Pinpoint the cell where the given text exists, returning its (x, y) midpoint coordinate. 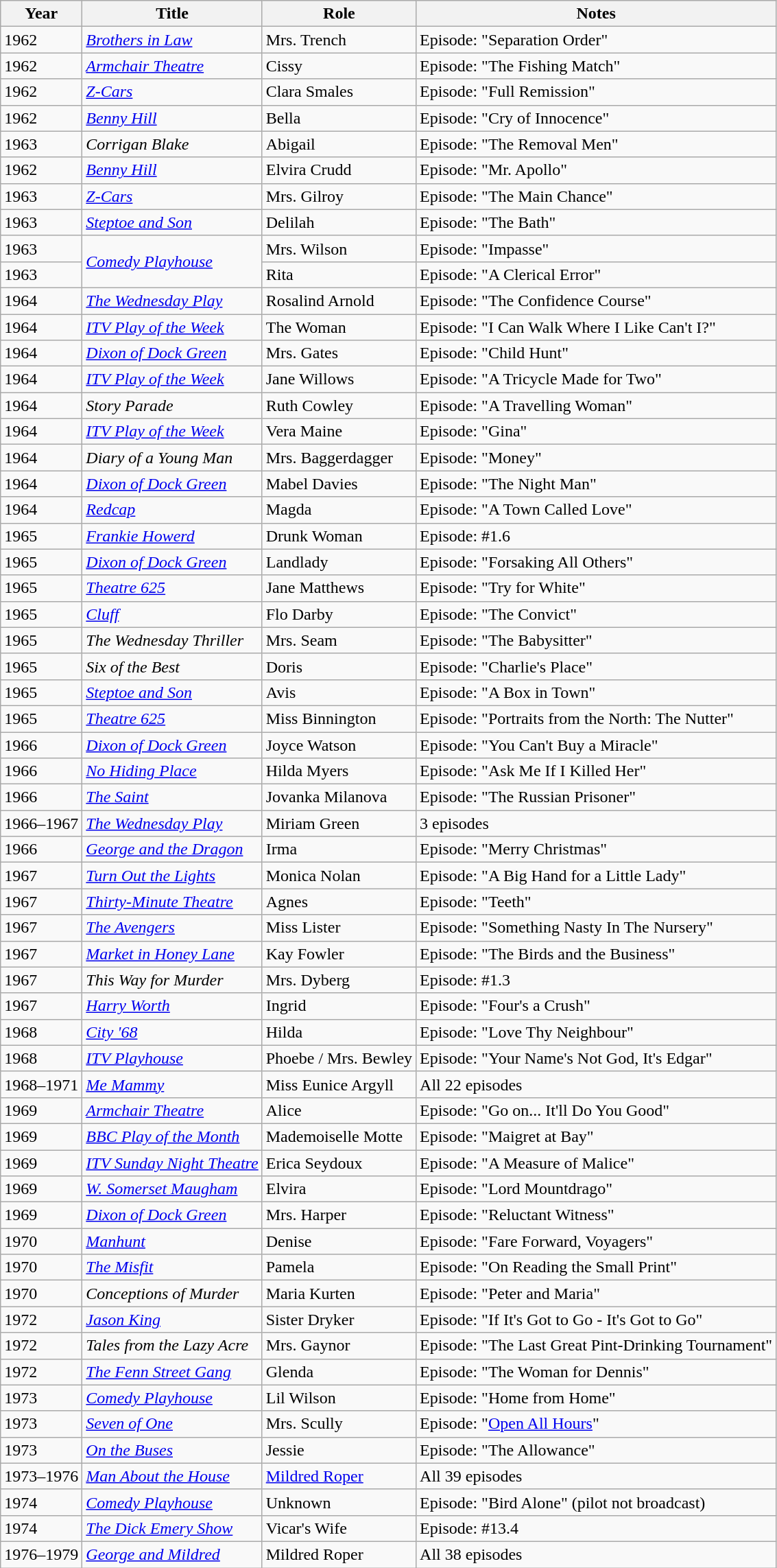
3 episodes (597, 823)
1973–1976 (41, 1476)
Episode: "Child Hunt" (597, 353)
Mrs. Gates (339, 353)
The Wednesday Thriller (172, 640)
Mrs. Gaynor (339, 1346)
1976–1979 (41, 1554)
Diary of a Young Man (172, 458)
Jovanka Milanova (339, 797)
Erica Seydoux (339, 1163)
Landlady (339, 562)
Denise (339, 1241)
Episode: "Separation Order" (597, 40)
All 38 episodes (597, 1554)
Phoebe / Mrs. Bewley (339, 1058)
Role (339, 14)
Hilda (339, 1032)
The Avengers (172, 928)
Mrs. Dyberg (339, 980)
Market in Honey Lane (172, 954)
Episode: "The Babysitter" (597, 640)
Episode: "The Russian Prisoner" (597, 797)
Jane Matthews (339, 588)
Episode: "The Last Great Pint-Drinking Tournament" (597, 1346)
Elvira Crudd (339, 170)
Episode: "A Measure of Malice" (597, 1163)
Episode: "Open All Hours" (597, 1424)
Mrs. Scully (339, 1424)
Seven of One (172, 1424)
Episode: "The Night Man" (597, 484)
Year (41, 14)
Episode: "The Removal Men" (597, 144)
This Way for Murder (172, 980)
Episode: "Something Nasty In The Nursery" (597, 928)
Episode: "Mr. Apollo" (597, 170)
Story Parade (172, 406)
Corrigan Blake (172, 144)
Miss Eunice Argyll (339, 1084)
The Woman (339, 327)
Alice (339, 1110)
Episode: "Reluctant Witness" (597, 1215)
Episode: "The Woman for Dennis" (597, 1372)
Episode: "The Bath" (597, 222)
Turn Out the Lights (172, 876)
Bella (339, 118)
All 22 episodes (597, 1084)
Abigail (339, 144)
Jessie (339, 1450)
Me Mammy (172, 1084)
Episode: "If It's Got to Go - It's Got to Go" (597, 1320)
Notes (597, 14)
Episode: "The Confidence Course" (597, 301)
Episode: "Merry Christmas" (597, 850)
Avis (339, 692)
Episode: #1.3 (597, 980)
Episode: "A Tricycle Made for Two" (597, 379)
Manhunt (172, 1241)
Tales from the Lazy Acre (172, 1346)
Drunk Woman (339, 536)
Kay Fowler (339, 954)
Episode: "Cry of Innocence" (597, 118)
Ruth Cowley (339, 406)
Episode: "Money" (597, 458)
Miss Binnington (339, 718)
Clara Smales (339, 92)
City '68 (172, 1032)
Hilda Myers (339, 771)
Elvira (339, 1189)
Episode: "The Allowance" (597, 1450)
Episode: "A Box in Town" (597, 692)
Mademoiselle Motte (339, 1136)
Six of the Best (172, 666)
Episode: "Bird Alone" (pilot not broadcast) (597, 1502)
Cissy (339, 66)
Episode: "Your Name's Not God, It's Edgar" (597, 1058)
Episode: "Lord Mountdrago" (597, 1189)
Frankie Howerd (172, 536)
Episode: #13.4 (597, 1528)
1968–1971 (41, 1084)
Harry Worth (172, 1006)
Mabel Davies (339, 484)
Episode: "A Clerical Error" (597, 274)
Agnes (339, 902)
George and the Dragon (172, 850)
Mrs. Wilson (339, 248)
Ingrid (339, 1006)
Episode: "I Can Walk Where I Like Can't I?" (597, 327)
Rita (339, 274)
Mrs. Seam (339, 640)
ITV Sunday Night Theatre (172, 1163)
Pamela (339, 1267)
Episode: "Forsaking All Others" (597, 562)
Episode: "Love Thy Neighbour" (597, 1032)
Episode: "Maigret at Bay" (597, 1136)
Episode: #1.6 (597, 536)
Episode: "Four's a Crush" (597, 1006)
Joyce Watson (339, 745)
The Fenn Street Gang (172, 1372)
Episode: "Full Remission" (597, 92)
Jason King (172, 1320)
Episode: "A Big Hand for a Little Lady" (597, 876)
Vicar's Wife (339, 1528)
George and Mildred (172, 1554)
1966–1967 (41, 823)
All 39 episodes (597, 1476)
Cluff (172, 614)
Miss Lister (339, 928)
Jane Willows (339, 379)
Mrs. Harper (339, 1215)
Unknown (339, 1502)
Rosalind Arnold (339, 301)
Sister Dryker (339, 1320)
Episode: "On Reading the Small Print" (597, 1267)
Episode: "You Can't Buy a Miracle" (597, 745)
Doris (339, 666)
Delilah (339, 222)
Episode: "Fare Forward, Voyagers" (597, 1241)
Episode: "The Birds and the Business" (597, 954)
Episode: "Peter and Maria" (597, 1294)
Irma (339, 850)
Vera Maine (339, 432)
The Dick Emery Show (172, 1528)
Episode: "The Convict" (597, 614)
Miriam Green (339, 823)
Redcap (172, 510)
The Saint (172, 797)
Man About the House (172, 1476)
Episode: "Ask Me If I Killed Her" (597, 771)
Episode: "A Travelling Woman" (597, 406)
Episode: "Portraits from the North: The Nutter" (597, 718)
Episode: "Home from Home" (597, 1398)
Magda (339, 510)
Thirty-Minute Theatre (172, 902)
Conceptions of Murder (172, 1294)
Flo Darby (339, 614)
No Hiding Place (172, 771)
Episode: "Go on... It'll Do You Good" (597, 1110)
Episode: "Impasse" (597, 248)
Episode: "Gina" (597, 432)
Mrs. Baggerdagger (339, 458)
Episode: "The Fishing Match" (597, 66)
Lil Wilson (339, 1398)
Mrs. Gilroy (339, 196)
Brothers in Law (172, 40)
ITV Playhouse (172, 1058)
The Misfit (172, 1267)
Episode: "A Town Called Love" (597, 510)
Glenda (339, 1372)
Episode: "Charlie's Place" (597, 666)
Title (172, 14)
Episode: "Try for White" (597, 588)
On the Buses (172, 1450)
W. Somerset Maugham (172, 1189)
BBC Play of the Month (172, 1136)
Mrs. Trench (339, 40)
Episode: "Teeth" (597, 902)
Monica Nolan (339, 876)
Episode: "The Main Chance" (597, 196)
Maria Kurten (339, 1294)
